Detect which cell encompasses the target text, then output its (x, y) center coordinate. 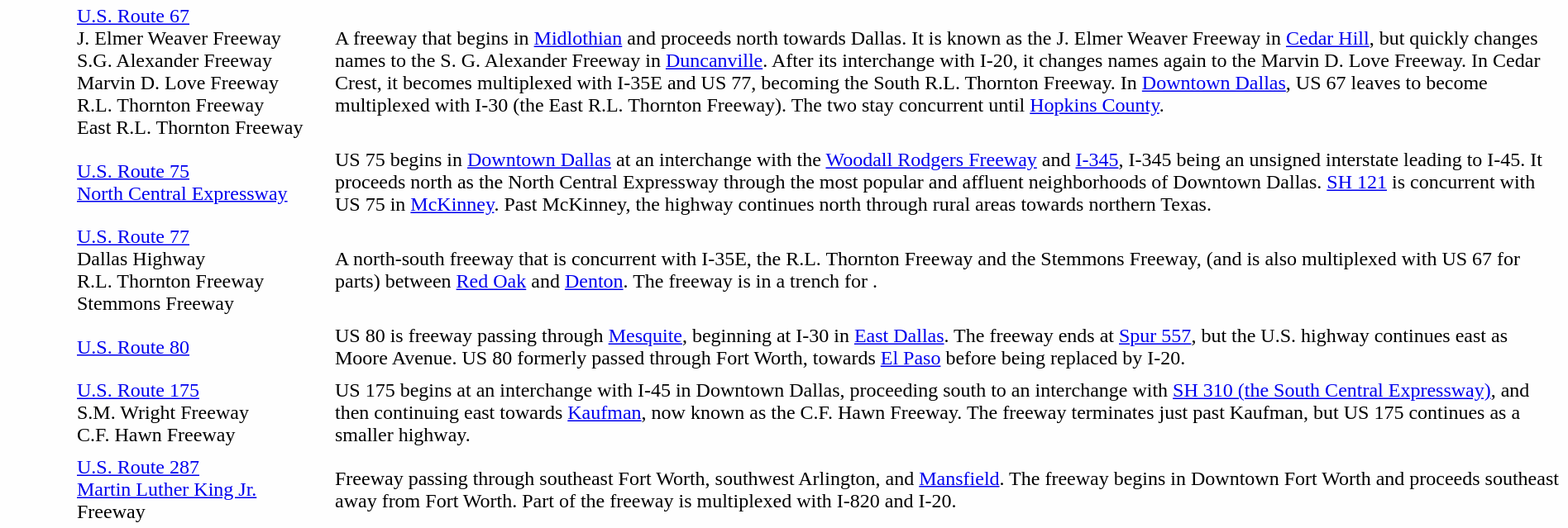
U.S. Route 80 (201, 347)
U.S. Route 175S.M. Wright FreewayC.F. Hawn Freeway (201, 413)
U.S. Route 77Dallas HighwayR.L. Thornton FreewayStemmons Freeway (201, 270)
U.S. Route 67J. Elmer Weaver FreewayS.G. Alexander FreewayMarvin D. Love FreewayR.L. Thornton FreewayEast R.L. Thornton Freeway (201, 72)
U.S. Route 287Martin Luther King Jr. Freeway (201, 489)
U.S. Route 75North Central Expressway (201, 182)
